Scan for the cell matching the given text and deliver its [x, y] coordinate at center. 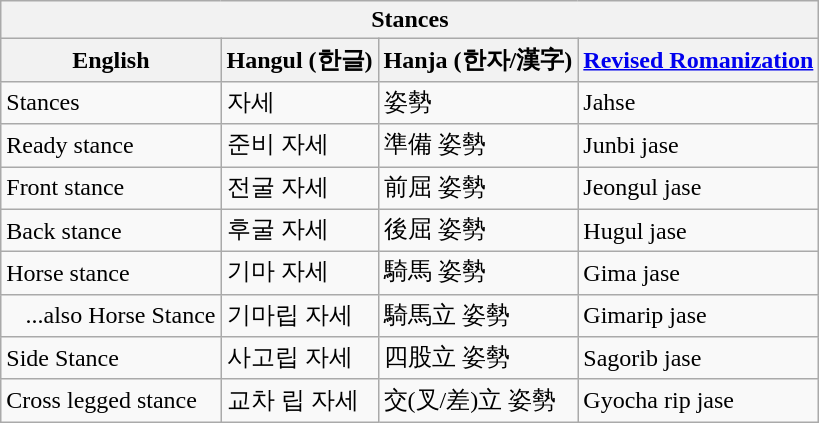
Junbi jase [698, 146]
Jeongul jase [698, 188]
Jahse [698, 102]
기마 자세 [300, 274]
전굴 자세 [300, 188]
Ready stance [111, 146]
Revised Romanization [698, 60]
Side Stance [111, 358]
Horse stance [111, 274]
Hugul jase [698, 230]
교차 립 자세 [300, 400]
準備 姿勢 [478, 146]
자세 [300, 102]
交(叉/差)立 姿勢 [478, 400]
사고립 자세 [300, 358]
騎馬立 姿勢 [478, 316]
Sagorib jase [698, 358]
Gimarip jase [698, 316]
四股立 姿勢 [478, 358]
Back stance [111, 230]
Cross legged stance [111, 400]
騎馬 姿勢 [478, 274]
English [111, 60]
Front stance [111, 188]
...also Horse Stance [111, 316]
Hanja (한자/漢字) [478, 60]
前屈 姿勢 [478, 188]
姿勢 [478, 102]
Hangul (한글) [300, 60]
後屈 姿勢 [478, 230]
Gima jase [698, 274]
후굴 자세 [300, 230]
준비 자세 [300, 146]
기마립 자세 [300, 316]
Gyocha rip jase [698, 400]
